Detect which cell encompasses the target text, then output its [X, Y] center coordinate. 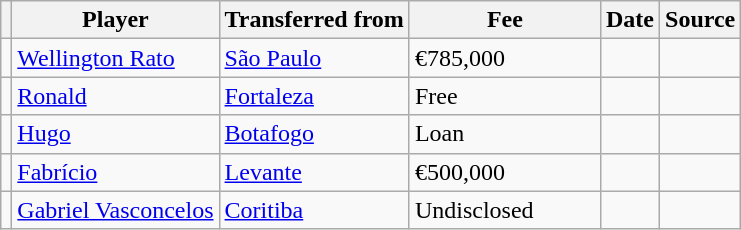
Gabriel Vasconcelos [116, 210]
Fabrício [116, 172]
Transferred from [314, 20]
Loan [504, 134]
Free [504, 96]
Player [116, 20]
Wellington Rato [116, 58]
Fortaleza [314, 96]
Undisclosed [504, 210]
€500,000 [504, 172]
São Paulo [314, 58]
Fee [504, 20]
Ronald [116, 96]
Date [630, 20]
Hugo [116, 134]
Levante [314, 172]
€785,000 [504, 58]
Source [700, 20]
Botafogo [314, 134]
Coritiba [314, 210]
